Locate the cell with the specified text and output its [x, y] center coordinate. 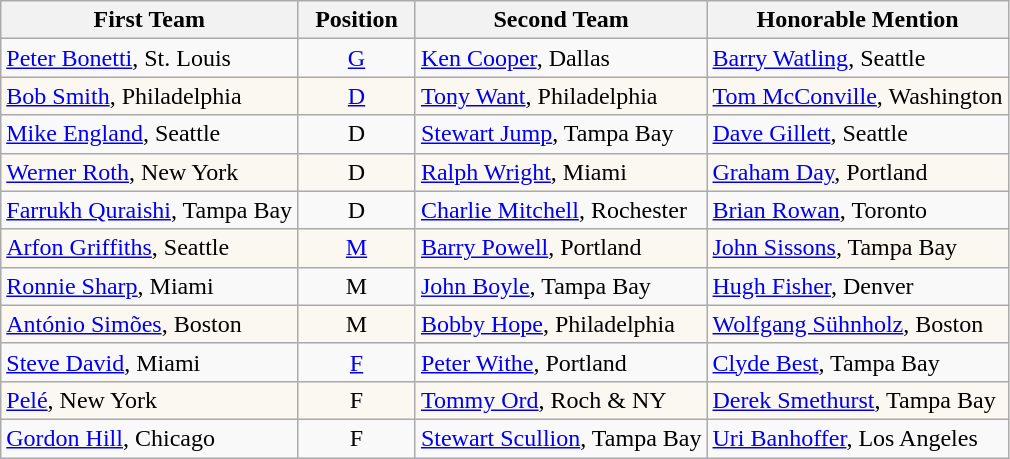
Peter Bonetti, St. Louis [150, 58]
Peter Withe, Portland [561, 362]
Brian Rowan, Toronto [858, 210]
Bob Smith, Philadelphia [150, 96]
Pelé, New York [150, 400]
Hugh Fisher, Denver [858, 286]
Clyde Best, Tampa Bay [858, 362]
Charlie Mitchell, Rochester [561, 210]
Steve David, Miami [150, 362]
Mike England, Seattle [150, 134]
Tony Want, Philadelphia [561, 96]
Tommy Ord, Roch & NY [561, 400]
Bobby Hope, Philadelphia [561, 324]
Position [357, 20]
Honorable Mention [858, 20]
Wolfgang Sühnholz, Boston [858, 324]
Werner Roth, New York [150, 172]
John Boyle, Tampa Bay [561, 286]
Stewart Jump, Tampa Bay [561, 134]
Barry Watling, Seattle [858, 58]
Dave Gillett, Seattle [858, 134]
First Team [150, 20]
Ken Cooper, Dallas [561, 58]
Second Team [561, 20]
G [357, 58]
John Sissons, Tampa Bay [858, 248]
Gordon Hill, Chicago [150, 438]
Stewart Scullion, Tampa Bay [561, 438]
Uri Banhoffer, Los Angeles [858, 438]
Barry Powell, Portland [561, 248]
Farrukh Quraishi, Tampa Bay [150, 210]
Ronnie Sharp, Miami [150, 286]
Derek Smethurst, Tampa Bay [858, 400]
Ralph Wright, Miami [561, 172]
Graham Day, Portland [858, 172]
Arfon Griffiths, Seattle [150, 248]
Tom McConville, Washington [858, 96]
António Simões, Boston [150, 324]
